Find where the given text appears and provide that cell's center as (x, y) coordinate. 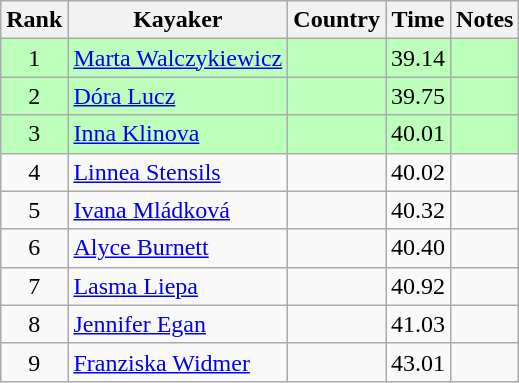
Time (418, 20)
4 (34, 172)
2 (34, 96)
9 (34, 362)
40.40 (418, 248)
39.75 (418, 96)
5 (34, 210)
43.01 (418, 362)
Ivana Mládková (178, 210)
Inna Klinova (178, 134)
41.03 (418, 324)
40.92 (418, 286)
Country (337, 20)
1 (34, 58)
Franziska Widmer (178, 362)
Notes (485, 20)
39.14 (418, 58)
Marta Walczykiewicz (178, 58)
40.01 (418, 134)
3 (34, 134)
40.02 (418, 172)
8 (34, 324)
Linnea Stensils (178, 172)
Kayaker (178, 20)
6 (34, 248)
Alyce Burnett (178, 248)
40.32 (418, 210)
Lasma Liepa (178, 286)
Dóra Lucz (178, 96)
7 (34, 286)
Rank (34, 20)
Jennifer Egan (178, 324)
